Return [X, Y] of the center of cell containing provided text 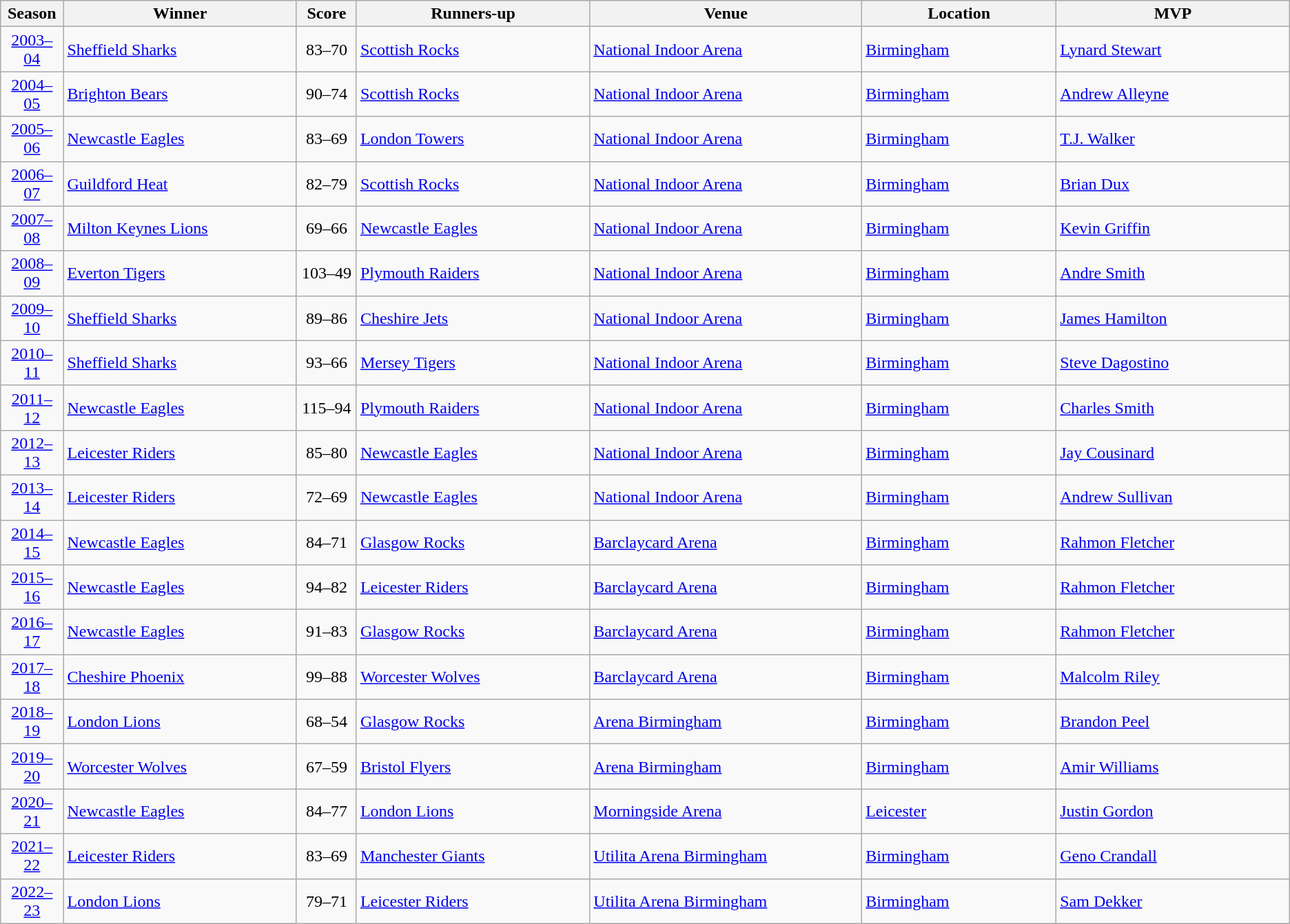
84–77 [327, 812]
Jay Cousinard [1173, 452]
Guildford Heat [180, 183]
Morningside Arena [726, 812]
2004–05 [32, 94]
Everton Tigers [180, 273]
90–74 [327, 94]
Manchester Giants [473, 856]
Bristol Flyers [473, 766]
Andrew Sullivan [1173, 497]
Brandon Peel [1173, 722]
2010–11 [32, 362]
Score [327, 14]
94–82 [327, 587]
2014–15 [32, 542]
Brighton Bears [180, 94]
Sam Dekker [1173, 901]
72–69 [327, 497]
Milton Keynes Lions [180, 229]
93–66 [327, 362]
Cheshire Phoenix [180, 677]
Brian Dux [1173, 183]
83–70 [327, 50]
Malcolm Riley [1173, 677]
Andrew Alleyne [1173, 94]
London Towers [473, 139]
Cheshire Jets [473, 318]
Charles Smith [1173, 408]
Andre Smith [1173, 273]
Kevin Griffin [1173, 229]
2020–21 [32, 812]
103–49 [327, 273]
Season [32, 14]
2003–04 [32, 50]
2007–08 [32, 229]
85–80 [327, 452]
2011–12 [32, 408]
89–86 [327, 318]
Steve Dagostino [1173, 362]
91–83 [327, 633]
2015–16 [32, 587]
99–88 [327, 677]
82–79 [327, 183]
James Hamilton [1173, 318]
67–59 [327, 766]
79–71 [327, 901]
Venue [726, 14]
115–94 [327, 408]
Amir Williams [1173, 766]
2018–19 [32, 722]
2019–20 [32, 766]
2017–18 [32, 677]
Lynard Stewart [1173, 50]
Justin Gordon [1173, 812]
Leicester [959, 812]
68–54 [327, 722]
69–66 [327, 229]
84–71 [327, 542]
2008–09 [32, 273]
Runners-up [473, 14]
2022–23 [32, 901]
T.J. Walker [1173, 139]
2021–22 [32, 856]
2012–13 [32, 452]
2013–14 [32, 497]
Winner [180, 14]
Geno Crandall [1173, 856]
Mersey Tigers [473, 362]
2016–17 [32, 633]
2009–10 [32, 318]
2005–06 [32, 139]
MVP [1173, 14]
Location [959, 14]
2006–07 [32, 183]
